Capture the cell that displays the provided text and extract its [x, y] central coordinate. 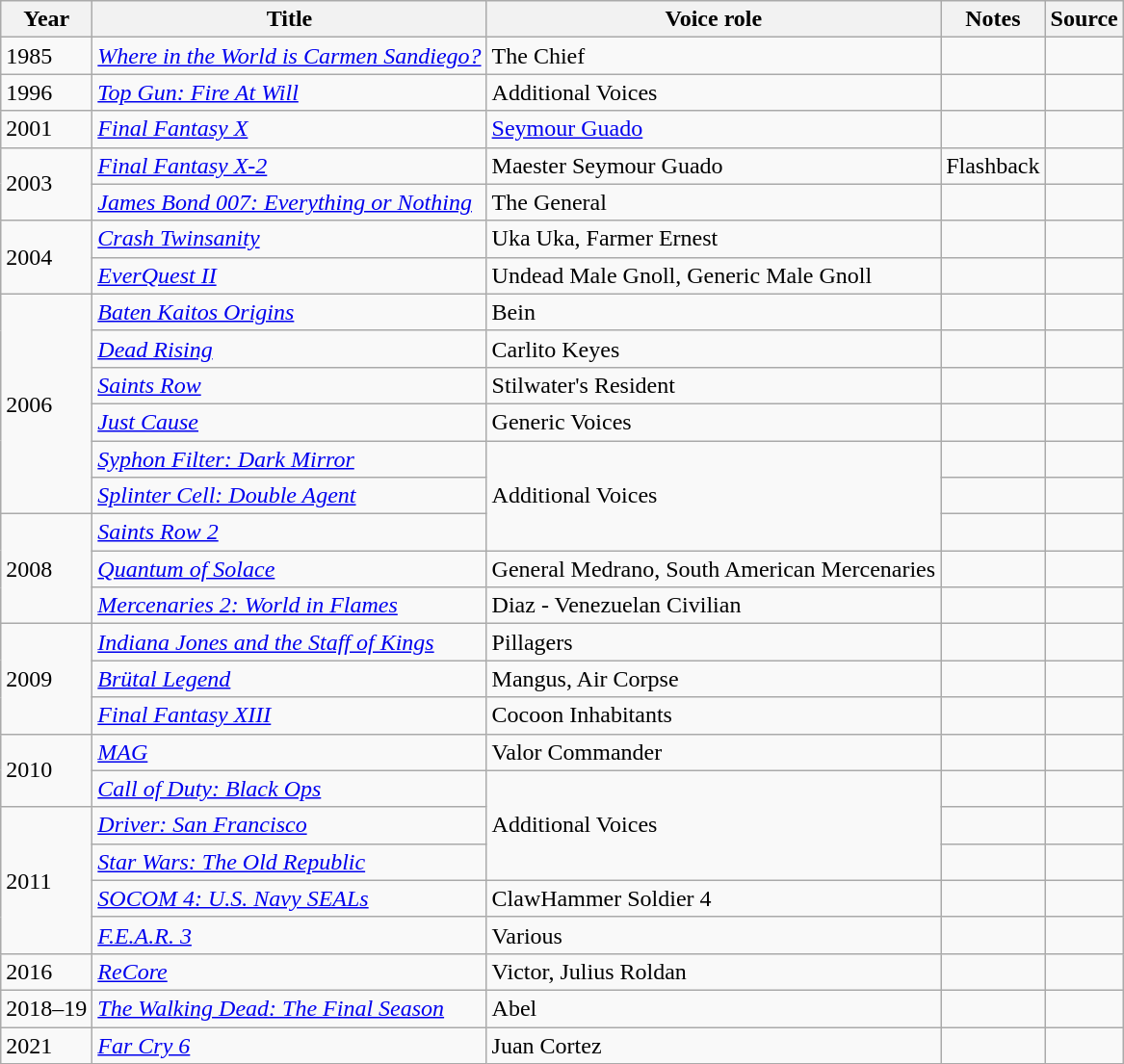
SOCOM 4: U.S. Navy SEALs [289, 898]
Just Cause [289, 422]
2003 [46, 184]
Final Fantasy X [289, 129]
Brütal Legend [289, 679]
Call of Duty: Black Ops [289, 789]
2010 [46, 770]
Juan Cortez [714, 1045]
Star Wars: The Old Republic [289, 862]
MAG [289, 752]
Undead Male Gnoll, Generic Male Gnoll [714, 275]
2009 [46, 679]
Carlito Keyes [714, 349]
1996 [46, 92]
2011 [46, 880]
Bein [714, 312]
Indiana Jones and the Staff of Kings [289, 642]
Pillagers [714, 642]
Seymour Guado [714, 129]
2008 [46, 569]
2018–19 [46, 1008]
Year [46, 19]
Flashback [993, 166]
ReCore [289, 972]
ClawHammer Soldier 4 [714, 898]
Top Gun: Fire At Will [289, 92]
The General [714, 202]
Baten Kaitos Origins [289, 312]
Cocoon Inhabitants [714, 715]
2001 [46, 129]
Final Fantasy X-2 [289, 166]
F.E.A.R. 3 [289, 935]
Syphon Filter: Dark Mirror [289, 459]
Title [289, 19]
Final Fantasy XIII [289, 715]
EverQuest II [289, 275]
Victor, Julius Roldan [714, 972]
Saints Row [289, 385]
The Chief [714, 56]
Driver: San Francisco [289, 825]
Saints Row 2 [289, 532]
Crash Twinsanity [289, 239]
2004 [46, 257]
Uka Uka, Farmer Ernest [714, 239]
1985 [46, 56]
Diaz - Venezuelan Civilian [714, 606]
Source [1085, 19]
Valor Commander [714, 752]
Voice role [714, 19]
Far Cry 6 [289, 1045]
2016 [46, 972]
Mercenaries 2: World in Flames [289, 606]
Where in the World is Carmen Sandiego? [289, 56]
Dead Rising [289, 349]
Various [714, 935]
The Walking Dead: The Final Season [289, 1008]
James Bond 007: Everything or Nothing [289, 202]
Splinter Cell: Double Agent [289, 496]
Notes [993, 19]
2021 [46, 1045]
Stilwater's Resident [714, 385]
Quantum of Solace [289, 569]
General Medrano, South American Mercenaries [714, 569]
Mangus, Air Corpse [714, 679]
2006 [46, 403]
Generic Voices [714, 422]
Abel [714, 1008]
Maester Seymour Guado [714, 166]
